Pinpoint the cell where the given text exists, returning its [X, Y] midpoint coordinate. 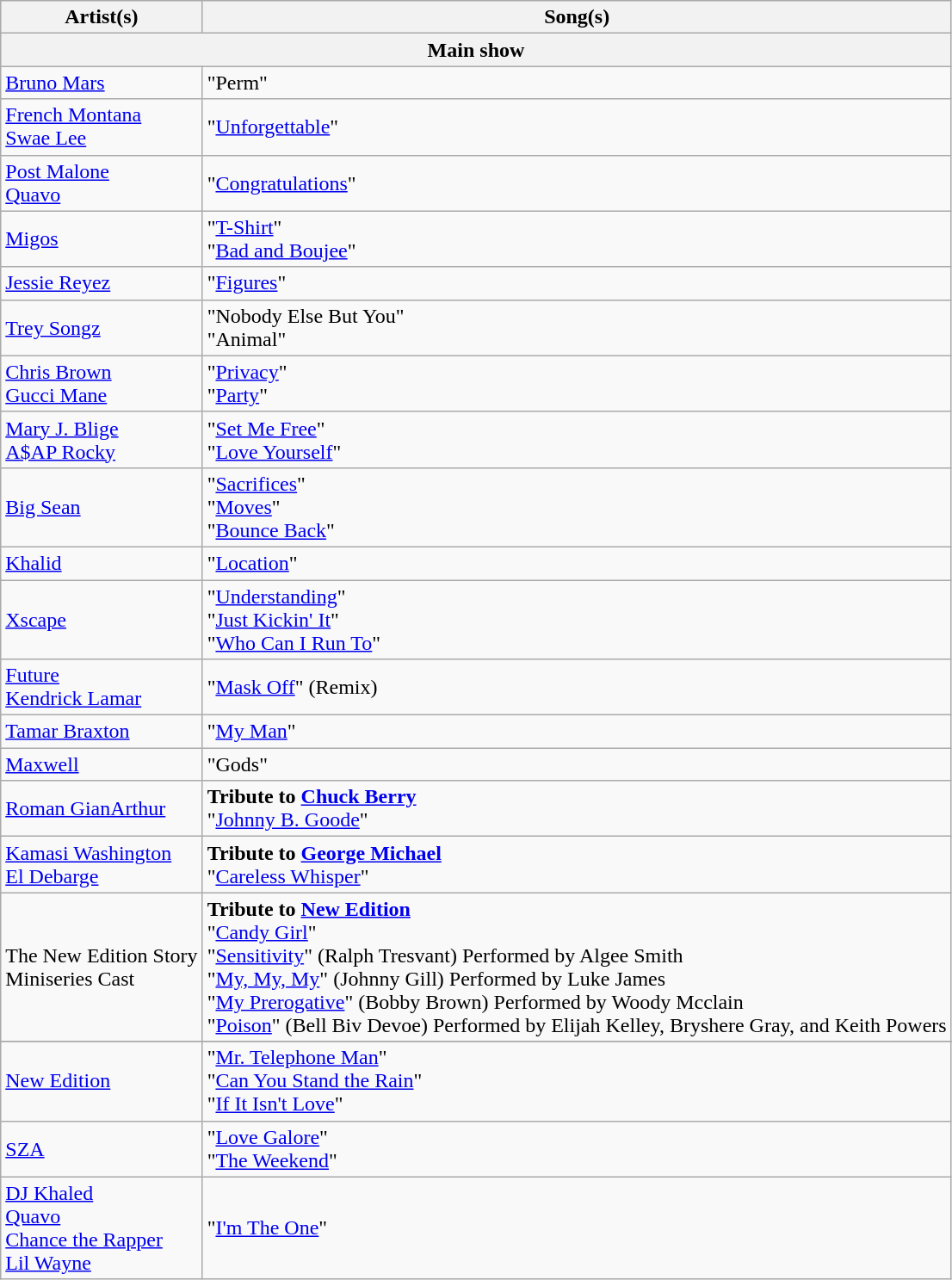
Tribute to George Michael "Careless Whisper" [577, 864]
Migos [102, 239]
"Nobody Else But You" "Animal" [577, 327]
Tribute to Chuck Berry "Johnny B. Goode" [577, 809]
"Mr. Telephone Man" "Can You Stand the Rain" "If It Isn't Love" [577, 1081]
Xscape [102, 620]
"Perm" [577, 83]
Kamasi WashingtonEl Debarge [102, 864]
"Understanding" "Just Kickin' It" "Who Can I Run To" [577, 620]
Big Sean [102, 507]
"I'm The One" [577, 1227]
"Location" [577, 563]
Tamar Braxton [102, 732]
"My Man" [577, 732]
Jessie Reyez [102, 283]
"Set Me Free" "Love Yourself" [577, 439]
The New Edition Story Miniseries Cast [102, 968]
New Edition [102, 1081]
"Congratulations" [577, 182]
Chris Brown Gucci Mane [102, 384]
Song(s) [577, 17]
Main show [476, 50]
SZA [102, 1148]
Bruno Mars [102, 83]
"Mask Off" (Remix) [577, 687]
Mary J. BligeA$AP Rocky [102, 439]
"Privacy" "Party" [577, 384]
Post Malone Quavo [102, 182]
Khalid [102, 563]
Roman GianArthur [102, 809]
Artist(s) [102, 17]
Future Kendrick Lamar [102, 687]
"Figures" [577, 283]
"Unforgettable" [577, 127]
"T-Shirt" "Bad and Boujee" [577, 239]
DJ Khaled Quavo Chance the Rapper Lil Wayne [102, 1227]
French Montana Swae Lee [102, 127]
"Gods" [577, 764]
Maxwell [102, 764]
Trey Songz [102, 327]
"Love Galore" "The Weekend" [577, 1148]
"Sacrifices" "Moves" "Bounce Back" [577, 507]
